Determine the (X, Y) coordinate at the center of the cell enclosing the given text.  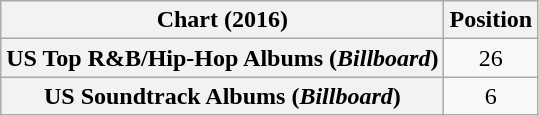
Chart (2016) (222, 20)
26 (491, 58)
Position (491, 20)
US Top R&B/Hip-Hop Albums (Billboard) (222, 58)
6 (491, 96)
US Soundtrack Albums (Billboard) (222, 96)
